Identify which cell holds the provided text, then report its [x, y] central coordinate. 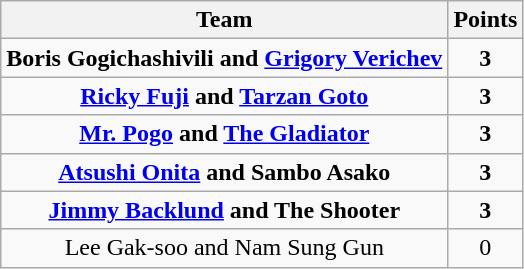
0 [486, 248]
Ricky Fuji and Tarzan Goto [224, 96]
Team [224, 20]
Points [486, 20]
Lee Gak-soo and Nam Sung Gun [224, 248]
Mr. Pogo and The Gladiator [224, 134]
Boris Gogichashivili and Grigory Verichev [224, 58]
Atsushi Onita and Sambo Asako [224, 172]
Jimmy Backlund and The Shooter [224, 210]
